For the text-containing cell, return its midpoint in [x, y] coordinate format. 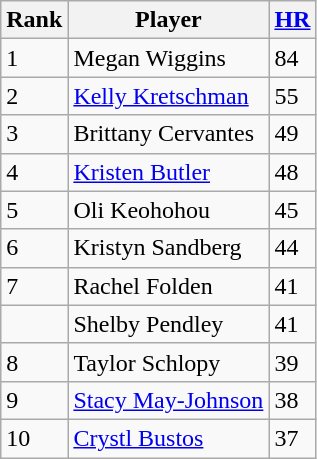
Brittany Cervantes [168, 134]
45 [292, 210]
Kristen Butler [168, 172]
Taylor Schlopy [168, 362]
1 [34, 58]
5 [34, 210]
3 [34, 134]
Crystl Bustos [168, 438]
Player [168, 20]
Megan Wiggins [168, 58]
84 [292, 58]
Stacy May-Johnson [168, 400]
Rank [34, 20]
Shelby Pendley [168, 324]
Oli Keohohou [168, 210]
10 [34, 438]
7 [34, 286]
Kelly Kretschman [168, 96]
38 [292, 400]
9 [34, 400]
2 [34, 96]
4 [34, 172]
55 [292, 96]
8 [34, 362]
37 [292, 438]
44 [292, 248]
49 [292, 134]
Rachel Folden [168, 286]
6 [34, 248]
Kristyn Sandberg [168, 248]
48 [292, 172]
39 [292, 362]
HR [292, 20]
